Extract the [X, Y] coordinate from the center of the cell holding the provided text.  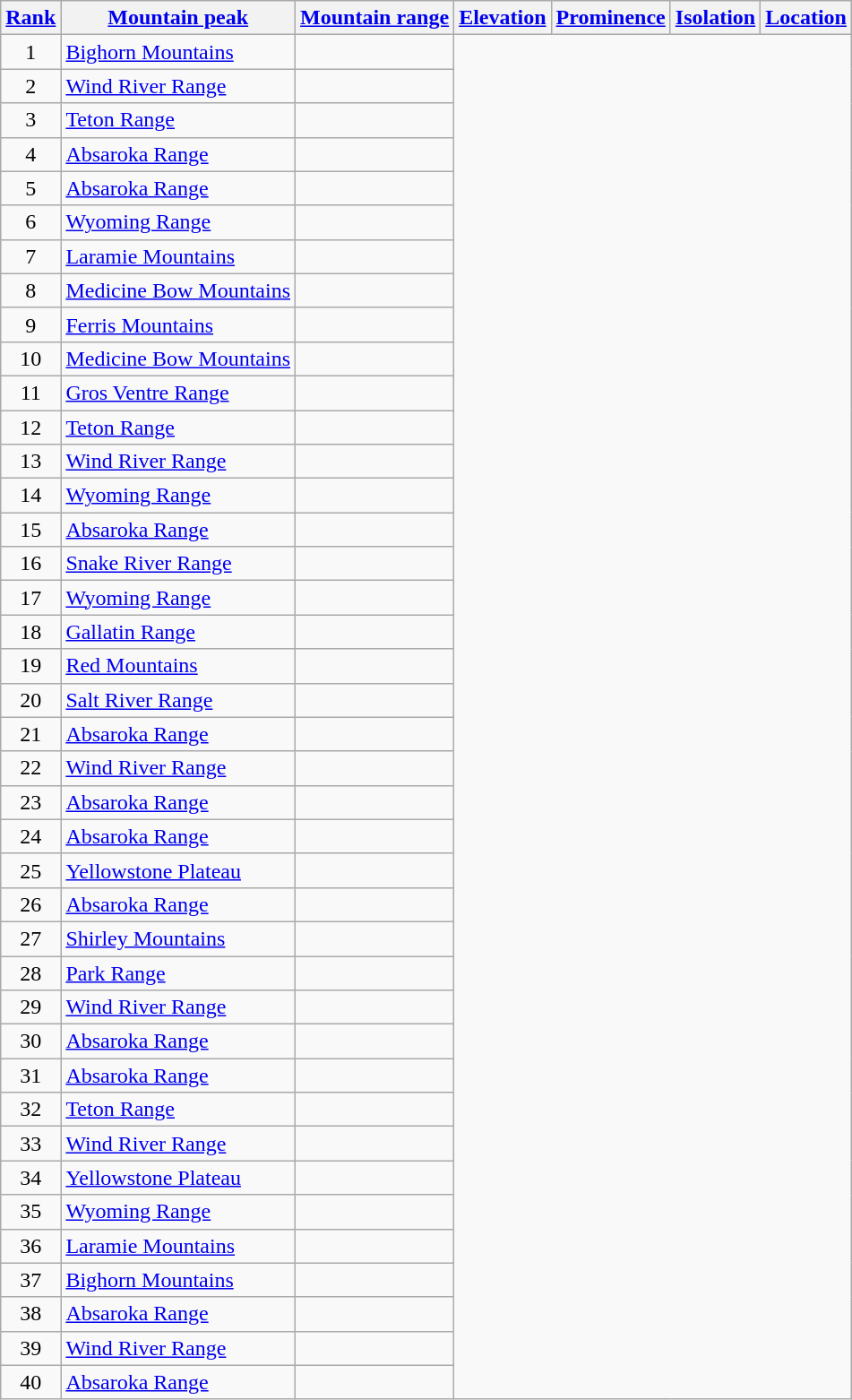
10 [30, 359]
24 [30, 836]
23 [30, 802]
30 [30, 1041]
5 [30, 188]
29 [30, 1007]
Shirley Mountains [178, 938]
28 [30, 972]
Gros Ventre Range [178, 393]
Ferris Mountains [178, 324]
36 [30, 1246]
2 [30, 86]
9 [30, 324]
Location [806, 18]
32 [30, 1110]
22 [30, 768]
Gallatin Range [178, 632]
25 [30, 870]
Mountain peak [178, 18]
16 [30, 564]
17 [30, 598]
18 [30, 632]
Mountain range [374, 18]
13 [30, 462]
31 [30, 1076]
Park Range [178, 972]
7 [30, 256]
21 [30, 734]
33 [30, 1144]
20 [30, 700]
4 [30, 154]
Red Mountains [178, 666]
Salt River Range [178, 700]
6 [30, 222]
Prominence [611, 18]
40 [30, 1382]
Elevation [503, 18]
Isolation [715, 18]
11 [30, 393]
39 [30, 1348]
1 [30, 52]
Rank [30, 18]
34 [30, 1178]
27 [30, 938]
3 [30, 120]
12 [30, 428]
19 [30, 666]
37 [30, 1280]
14 [30, 496]
8 [30, 290]
Snake River Range [178, 564]
38 [30, 1314]
15 [30, 530]
35 [30, 1212]
26 [30, 904]
